Detect which cell encompasses the target text, then output its [x, y] center coordinate. 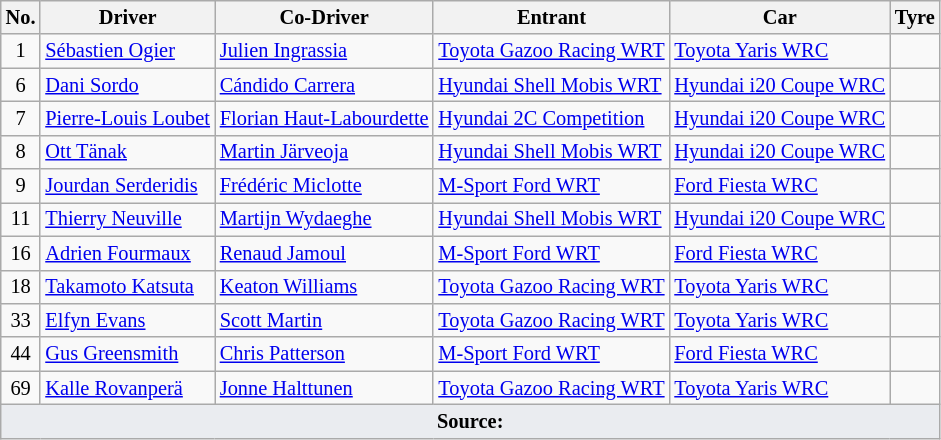
8 [21, 152]
Takamoto Katsuta [127, 287]
18 [21, 287]
Keaton Williams [324, 287]
Thierry Neuville [127, 219]
Jonne Halttunen [324, 388]
11 [21, 219]
Chris Patterson [324, 354]
7 [21, 118]
Renaud Jamoul [324, 253]
Ott Tänak [127, 152]
Gus Greensmith [127, 354]
6 [21, 85]
9 [21, 186]
Car [780, 17]
Pierre-Louis Loubet [127, 118]
Martin Järveoja [324, 152]
Frédéric Miclotte [324, 186]
No. [21, 17]
Cándido Carrera [324, 85]
Kalle Rovanperä [127, 388]
Martijn Wydaeghe [324, 219]
Co-Driver [324, 17]
69 [21, 388]
Jourdan Serderidis [127, 186]
Entrant [551, 17]
Florian Haut-Labourdette [324, 118]
1 [21, 51]
Hyundai 2C Competition [551, 118]
Driver [127, 17]
Sébastien Ogier [127, 51]
Dani Sordo [127, 85]
Adrien Fourmaux [127, 253]
16 [21, 253]
Source: [470, 421]
Tyre [915, 17]
Scott Martin [324, 320]
Julien Ingrassia [324, 51]
Elfyn Evans [127, 320]
44 [21, 354]
33 [21, 320]
